Output the [X, Y] coordinate of the center of the cell containing the given text.  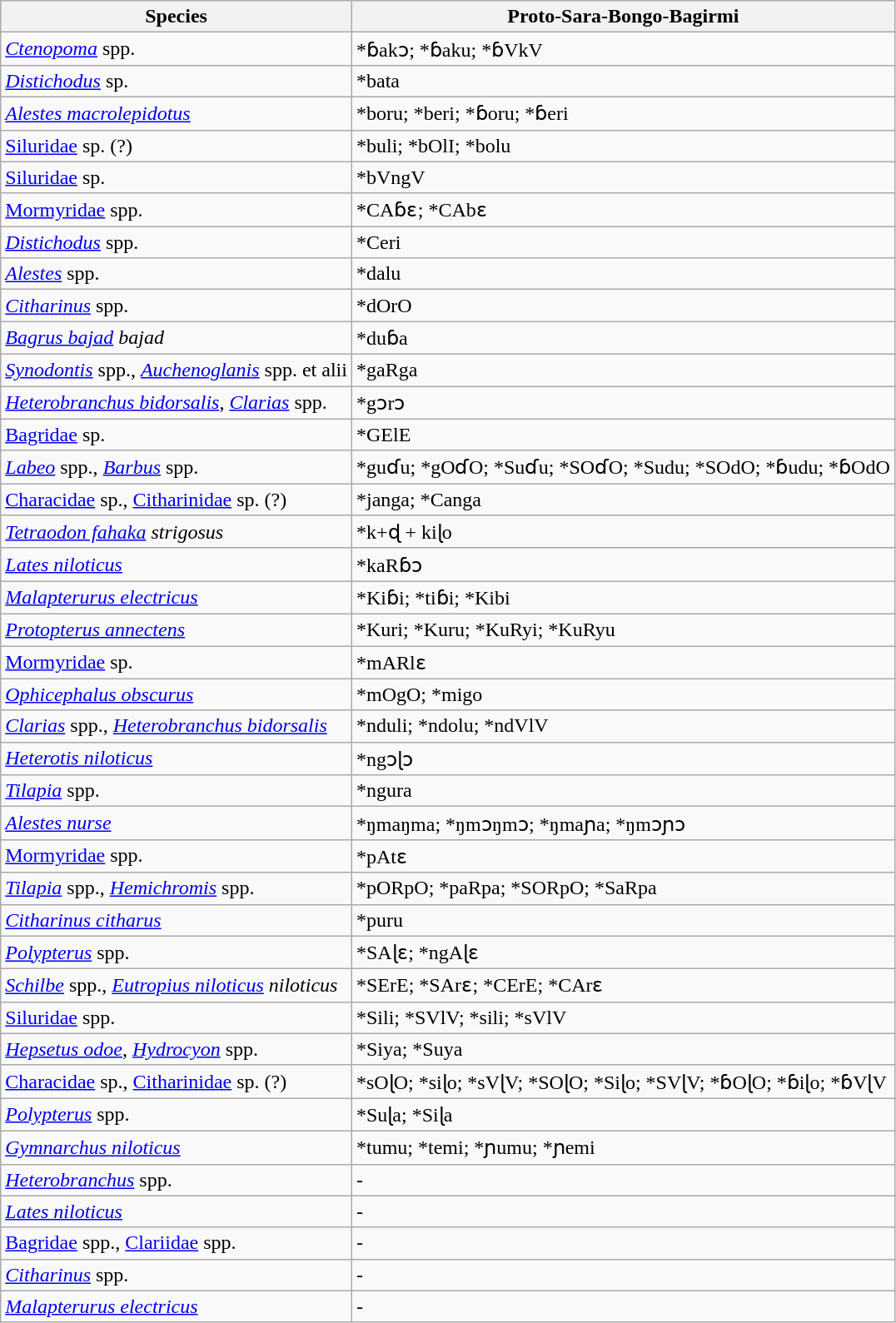
Heterotis niloticus [177, 758]
Heterobranchus bidorsalis, Clarias spp. [177, 403]
*Suɭa; *Siɭa [623, 1115]
*GElE [623, 435]
*mARlɛ [623, 663]
*puru [623, 920]
*dOrO [623, 306]
Tilapia spp. [177, 791]
Alestes macrolepidotus [177, 113]
*dalu [623, 274]
*pORpO; *paRpa; *SORpO; *SaRpa [623, 888]
*tumu; *temi; *ɲumu; *ɲemi [623, 1147]
*gaRga [623, 370]
*mOgO; *migo [623, 694]
Citharinus citharus [177, 920]
Ophicephalus obscurus [177, 694]
Synodontis spp., Auchenoglanis spp. et alii [177, 370]
Heterobranchus spp. [177, 1180]
*SAɭɛ; *ngAɭɛ [623, 952]
*bata [623, 81]
Species [177, 17]
*sOɭO; *siɭo; *sVɭV; *SOɭO; *Siɭo; *SVɭV; *ɓOɭO; *ɓiɭo; *ɓVɭV [623, 1082]
Distichodus sp. [177, 81]
*Kiɓi; *tiɓi; *Kibi [623, 598]
Bagrus bajad bajad [177, 338]
*pAtɛ [623, 856]
Proto-Sara-Bongo-Bagirmi [623, 17]
Protopterus annectens [177, 629]
*janga; *Canga [623, 500]
*Sili; *SVlV; *sili; *sVlV [623, 1017]
Bagridae sp. [177, 435]
*duɓa [623, 338]
Alestes spp. [177, 274]
Clarias spp., Heterobranchus bidorsalis [177, 726]
*ngura [623, 791]
Siluridae sp. (?) [177, 146]
*SErE; *SArɛ; *CErE; *CArɛ [623, 986]
*ngɔɭɔ [623, 758]
Distichodus spp. [177, 242]
*Kuri; *Kuru; *KuRyi; *KuRyu [623, 629]
*guɗu; *gOɗO; *Suɗu; *SOɗO; *Sudu; *SOdO; *ɓudu; *ɓOdO [623, 467]
Alestes nurse [177, 823]
Tilapia spp., Hemichromis spp. [177, 888]
Gymnarchus niloticus [177, 1147]
Labeo spp., Barbus spp. [177, 467]
*boru; *beri; *ɓoru; *ɓeri [623, 113]
Mormyridae sp. [177, 663]
*Siya; *Suya [623, 1049]
*gɔrɔ [623, 403]
*bVngV [623, 177]
*nduli; *ndolu; *ndVlV [623, 726]
*ɓakɔ; *ɓaku; *ɓVkV [623, 49]
Siluridae sp. [177, 177]
*kaRɓɔ [623, 565]
*Ceri [623, 242]
Tetraodon fahaka strigosus [177, 532]
*buli; *bOlI; *bolu [623, 146]
*ŋmaŋma; *ŋmɔŋmɔ; *ŋmaɲa; *ŋmɔɲɔ [623, 823]
Hepsetus odoe, Hydrocyon spp. [177, 1049]
*k+ɖ + kiɭo [623, 532]
*CAɓɛ; *CAbɛ [623, 210]
Bagridae spp., Clariidae spp. [177, 1243]
Schilbe spp., Eutropius niloticus niloticus [177, 986]
Ctenopoma spp. [177, 49]
Siluridae spp. [177, 1017]
